Return the [x, y] coordinate for the center point of the cell that contains the specified text.  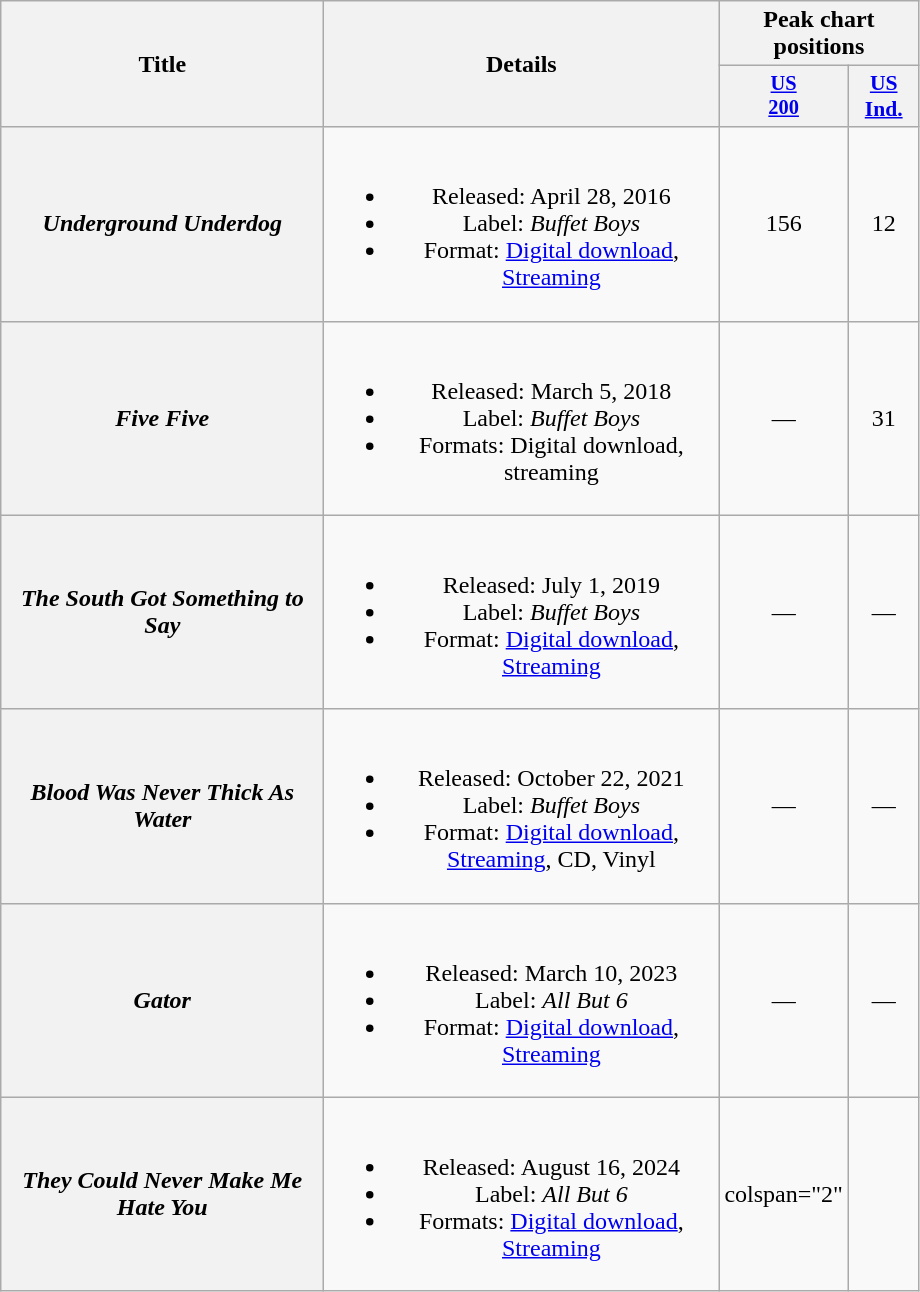
Gator [162, 1000]
Released: March 5, 2018Label: Buffet BoysFormats: Digital download, streaming [522, 418]
156 [784, 224]
colspan="2" [784, 1194]
Details [522, 64]
Released: July 1, 2019Label: Buffet BoysFormat: Digital download, Streaming [522, 612]
Released: August 16, 2024Label: All But 6Formats: Digital download, Streaming [522, 1194]
The South Got Something to Say [162, 612]
Title [162, 64]
Peak chart positions [819, 34]
Underground Underdog [162, 224]
Released: March 10, 2023Label: All But 6Format: Digital download, Streaming [522, 1000]
12 [884, 224]
US200 [784, 96]
31 [884, 418]
Released: April 28, 2016Label: Buffet BoysFormat: Digital download, Streaming [522, 224]
Blood Was Never Thick As Water [162, 806]
Five Five [162, 418]
USInd. [884, 96]
Released: October 22, 2021Label: Buffet BoysFormat: Digital download, Streaming, CD, Vinyl [522, 806]
They Could Never Make Me Hate You [162, 1194]
